Identify which cell holds the provided text, then report its [X, Y] central coordinate. 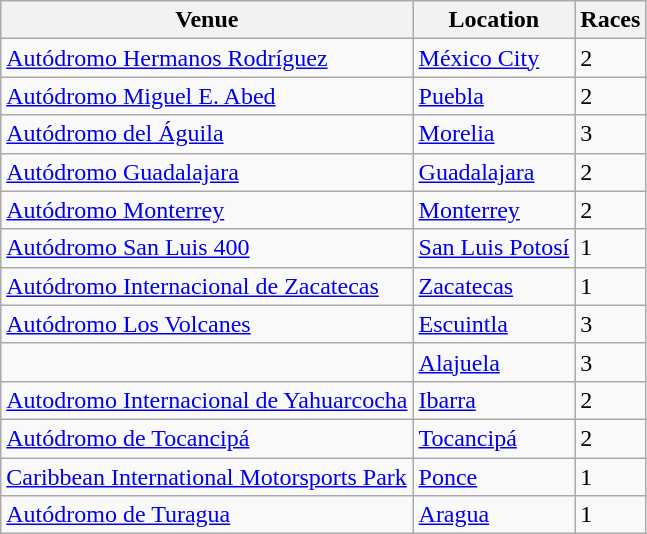
Autódromo Hermanos Rodríguez [207, 58]
Autodromo Internacional de Yahuarcocha [207, 400]
Autódromo de Turagua [207, 515]
Morelia [494, 134]
San Luis Potosí [494, 248]
Autódromo de Tocancipá [207, 438]
Autódromo del Águila [207, 134]
Races [610, 20]
Venue [207, 20]
Zacatecas [494, 286]
Guadalajara [494, 172]
Ibarra [494, 400]
Monterrey [494, 210]
Autódromo Miguel E. Abed [207, 96]
Tocancipá [494, 438]
Aragua [494, 515]
Autódromo Monterrey [207, 210]
Autódromo Internacional de Zacatecas [207, 286]
Alajuela [494, 362]
Puebla [494, 96]
Autódromo San Luis 400 [207, 248]
Caribbean International Motorsports Park [207, 477]
Ponce [494, 477]
Autódromo Guadalajara [207, 172]
Location [494, 20]
México City [494, 58]
Autódromo Los Volcanes [207, 324]
Escuintla [494, 324]
